Return [x, y] of the center of cell containing provided text 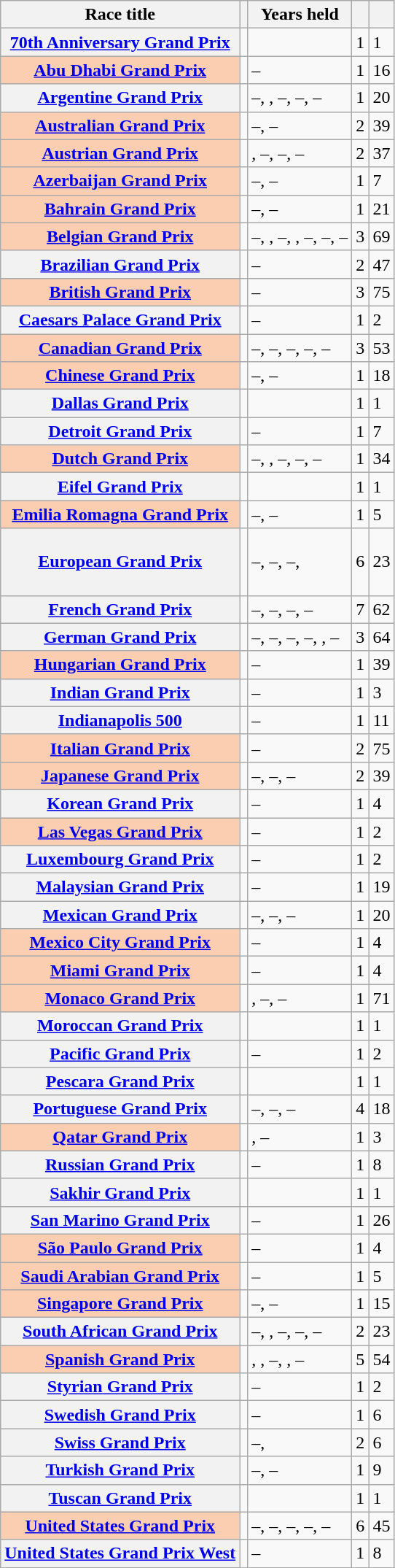
–, –, –, [300, 562]
United States Grand Prix [120, 1526]
Korean Grand Prix [120, 803]
British Grand Prix [120, 292]
Years held [300, 15]
64 [382, 637]
Russian Grand Prix [120, 1165]
Chinese Grand Prix [120, 376]
Spanish Grand Prix [120, 1359]
Dutch Grand Prix [120, 459]
70th Anniversary Grand Prix [120, 42]
–, , –, , –, –, – [300, 236]
16 [382, 70]
Tuscan Grand Prix [120, 1498]
Miami Grand Prix [120, 970]
Monaco Grand Prix [120, 998]
, –, –, – [300, 153]
54 [382, 1359]
69 [382, 236]
Pacific Grand Prix [120, 1054]
Bahrain Grand Prix [120, 209]
62 [382, 609]
71 [382, 998]
Las Vegas Grand Prix [120, 831]
26 [382, 1220]
Emilia Romagna Grand Prix [120, 514]
French Grand Prix [120, 609]
11 [382, 720]
53 [382, 348]
Luxembourg Grand Prix [120, 860]
Italian Grand Prix [120, 748]
Turkish Grand Prix [120, 1470]
Swiss Grand Prix [120, 1443]
Austrian Grand Prix [120, 153]
Abu Dhabi Grand Prix [120, 70]
United States Grand Prix West [120, 1553]
Race title [120, 15]
37 [382, 153]
Brazilian Grand Prix [120, 264]
–, –, –, –, , – [300, 637]
Qatar Grand Prix [120, 1137]
–, –, –, – [300, 609]
, –, – [300, 998]
São Paulo Grand Prix [120, 1248]
21 [382, 209]
Dallas Grand Prix [120, 403]
–, [300, 1443]
, , –, , – [300, 1359]
Argentine Grand Prix [120, 98]
Eifel Grand Prix [120, 487]
Caesars Palace Grand Prix [120, 320]
Hungarian Grand Prix [120, 665]
15 [382, 1304]
45 [382, 1526]
Detroit Grand Prix [120, 431]
Moroccan Grand Prix [120, 1026]
47 [382, 264]
9 [382, 1470]
Singapore Grand Prix [120, 1304]
Australian Grand Prix [120, 125]
European Grand Prix [120, 562]
Swedish Grand Prix [120, 1415]
Malaysian Grand Prix [120, 887]
Mexico City Grand Prix [120, 943]
Japanese Grand Prix [120, 776]
South African Grand Prix [120, 1332]
Canadian Grand Prix [120, 348]
San Marino Grand Prix [120, 1220]
Mexican Grand Prix [120, 915]
Pescara Grand Prix [120, 1081]
, – [300, 1137]
34 [382, 459]
Styrian Grand Prix [120, 1387]
German Grand Prix [120, 637]
19 [382, 887]
Belgian Grand Prix [120, 236]
Indianapolis 500 [120, 720]
Portuguese Grand Prix [120, 1109]
Sakhir Grand Prix [120, 1192]
Azerbaijan Grand Prix [120, 181]
Saudi Arabian Grand Prix [120, 1276]
Indian Grand Prix [120, 692]
